Determine the [X, Y] coordinate at the center of the cell enclosing the given text.  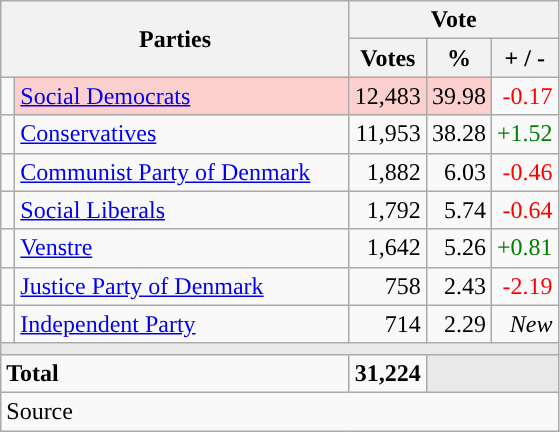
-2.19 [524, 286]
% [458, 58]
31,224 [388, 373]
Source [280, 411]
11,953 [388, 134]
Vote [454, 20]
2.29 [458, 324]
1,882 [388, 172]
714 [388, 324]
5.26 [458, 248]
5.74 [458, 210]
+0.81 [524, 248]
+ / - [524, 58]
758 [388, 286]
1,642 [388, 248]
39.98 [458, 96]
Social Liberals [182, 210]
12,483 [388, 96]
New [524, 324]
Independent Party [182, 324]
Votes [388, 58]
Venstre [182, 248]
-0.46 [524, 172]
Parties [176, 39]
Justice Party of Denmark [182, 286]
Communist Party of Denmark [182, 172]
+1.52 [524, 134]
-0.17 [524, 96]
38.28 [458, 134]
Total [176, 373]
2.43 [458, 286]
Social Democrats [182, 96]
1,792 [388, 210]
Conservatives [182, 134]
6.03 [458, 172]
-0.64 [524, 210]
